Provide the (x, y) coordinate of the cell's center where the given text is located.  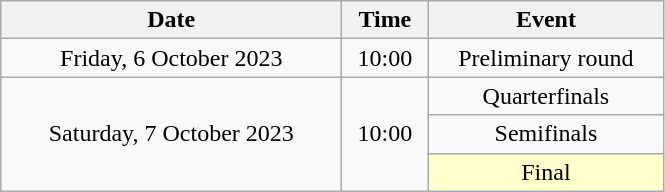
Semifinals (546, 134)
Quarterfinals (546, 96)
Preliminary round (546, 58)
Event (546, 20)
Friday, 6 October 2023 (172, 58)
Final (546, 172)
Time (385, 20)
Date (172, 20)
Saturday, 7 October 2023 (172, 134)
